Search for the cell housing the specified text and yield its (X, Y) center coordinate. 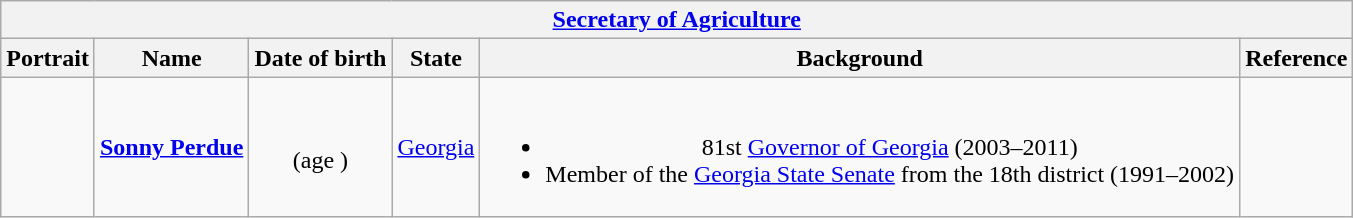
Date of birth (320, 58)
Name (171, 58)
Sonny Perdue (171, 147)
Georgia (436, 147)
Reference (1296, 58)
(age ) (320, 147)
Portrait (48, 58)
Secretary of Agriculture (677, 20)
Background (860, 58)
State (436, 58)
81st Governor of Georgia (2003–2011)Member of the Georgia State Senate from the 18th district (1991–2002) (860, 147)
